Provide the [X, Y] coordinate of the cell's center where the given text is located.  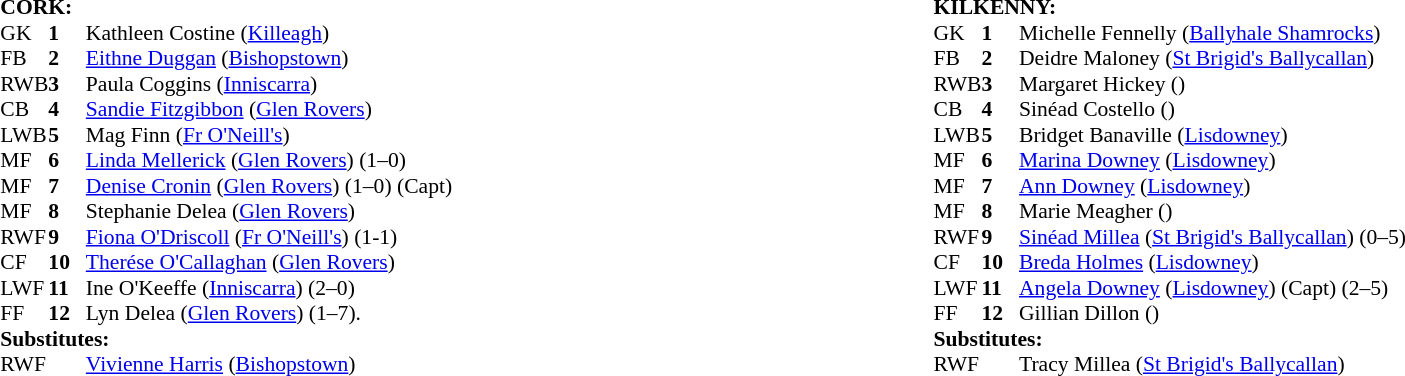
Linda Mellerick (Glen Rovers) (1–0) [269, 161]
Stephanie Delea (Glen Rovers) [269, 211]
Mag Finn (Fr O'Neill's) [269, 135]
Lyn Delea (Glen Rovers) (1–7). [269, 313]
Sandie Fitzgibbon (Glen Rovers) [269, 109]
Substitutes: [226, 339]
Denise Cronin (Glen Rovers) (1–0) (Capt) [269, 186]
Fiona O'Driscoll (Fr O'Neill's) (1-1) [269, 237]
Eithne Duggan (Bishopstown) [269, 59]
Kathleen Costine (Killeagh) [269, 33]
Paula Coggins (Inniscarra) [269, 84]
Ine O'Keeffe (Inniscarra) (2–0) [269, 288]
Therése O'Callaghan (Glen Rovers) [269, 263]
